Extract the [x, y] coordinate from the center of the cell holding the provided text.  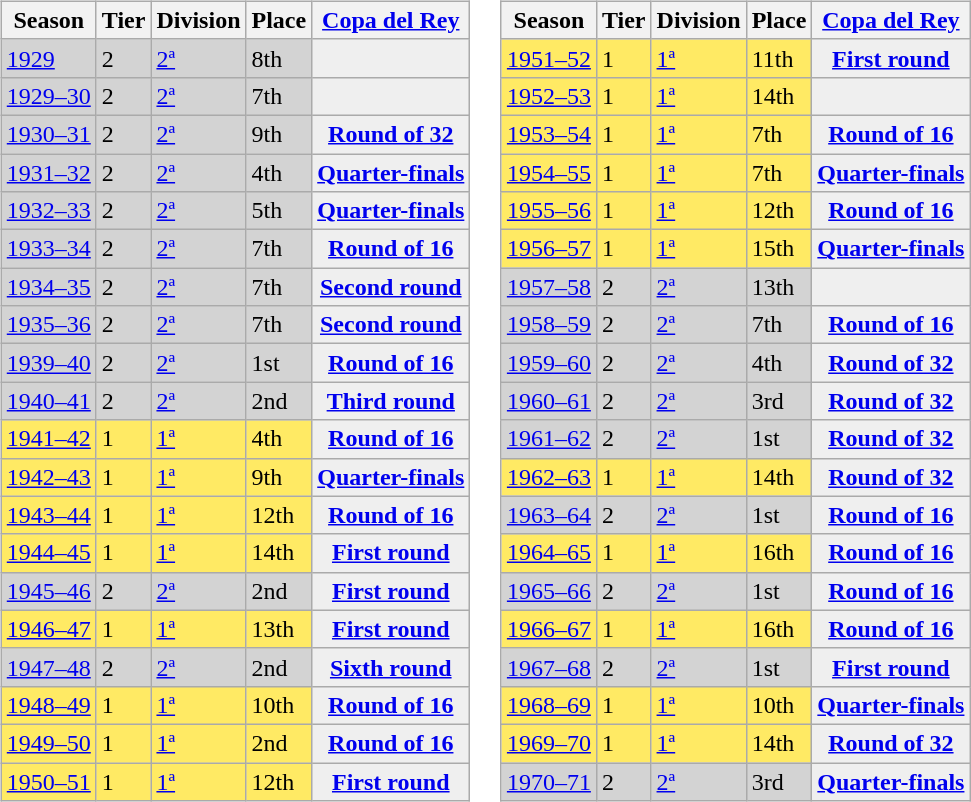
1945–46 [48, 591]
1940–41 [48, 401]
1966–67 [548, 629]
1965–66 [548, 591]
1942–43 [48, 477]
1963–64 [548, 515]
1961–62 [548, 439]
5th [279, 211]
1934–35 [48, 287]
1935–36 [48, 325]
1946–47 [48, 629]
1952–53 [548, 96]
1950–51 [48, 781]
1968–69 [548, 705]
1954–55 [548, 173]
11th [779, 58]
1962–63 [548, 477]
1959–60 [548, 363]
1951–52 [548, 58]
1970–71 [548, 781]
1957–58 [548, 287]
1930–31 [48, 134]
1932–33 [48, 211]
1929 [48, 58]
1943–44 [48, 515]
1955–56 [548, 211]
1939–40 [48, 363]
1941–42 [48, 439]
1956–57 [548, 249]
Sixth round [391, 667]
Third round [391, 401]
8th [279, 58]
1948–49 [48, 705]
1929–30 [48, 96]
1958–59 [548, 325]
1969–70 [548, 743]
15th [779, 249]
1960–61 [548, 401]
1953–54 [548, 134]
1949–50 [48, 743]
1933–34 [48, 249]
1967–68 [548, 667]
1964–65 [548, 553]
1944–45 [48, 553]
1931–32 [48, 173]
1947–48 [48, 667]
